Return (X, Y) of the center of cell containing provided text 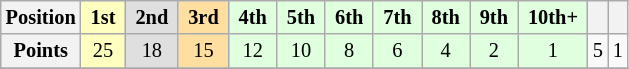
8th (446, 17)
5 (598, 51)
3rd (203, 17)
1st (104, 17)
Points (41, 51)
2nd (152, 17)
25 (104, 51)
10th+ (553, 17)
4th (253, 17)
18 (152, 51)
6th (349, 17)
2 (494, 51)
5th (301, 17)
12 (253, 51)
8 (349, 51)
7th (397, 17)
9th (494, 17)
15 (203, 51)
Position (41, 17)
10 (301, 51)
4 (446, 51)
6 (397, 51)
